From the cell containing the given text, extract its center point as (x, y) coordinate. 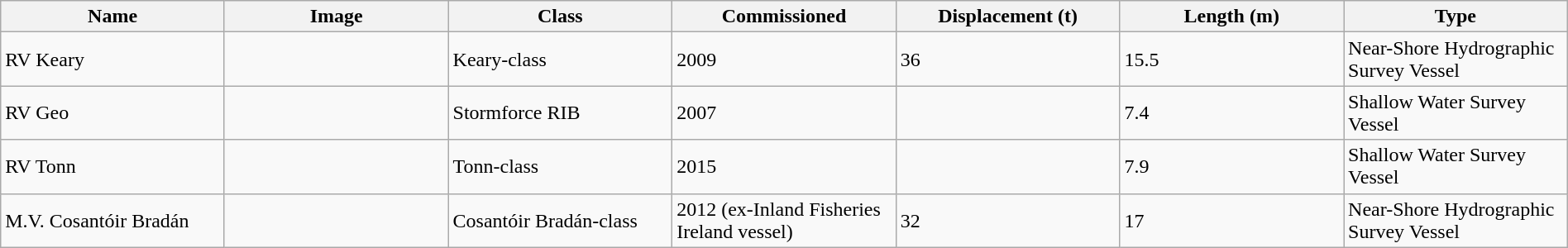
2015 (784, 167)
Tonn-class (561, 167)
36 (1007, 60)
Stormforce RIB (561, 112)
17 (1232, 220)
Class (561, 17)
2009 (784, 60)
7.4 (1232, 112)
RV Keary (112, 60)
Cosantóir Bradán-class (561, 220)
Length (m) (1232, 17)
Displacement (t) (1007, 17)
M.V. Cosantóir Bradán (112, 220)
7.9 (1232, 167)
2012 (ex-Inland Fisheries Ireland vessel) (784, 220)
Image (336, 17)
Commissioned (784, 17)
RV Geo (112, 112)
Name (112, 17)
RV Tonn (112, 167)
Type (1456, 17)
Keary-class (561, 60)
2007 (784, 112)
32 (1007, 220)
15.5 (1232, 60)
